Output the [X, Y] coordinate of the center of the cell containing the given text.  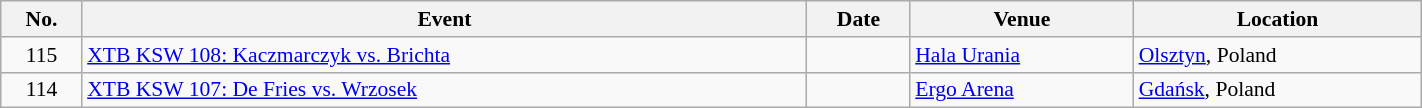
114 [42, 90]
115 [42, 55]
No. [42, 19]
Location [1278, 19]
XTB KSW 108: Kaczmarczyk vs. Brichta [444, 55]
Hala Urania [1022, 55]
Gdańsk, Poland [1278, 90]
XTB KSW 107: De Fries vs. Wrzosek [444, 90]
Olsztyn, Poland [1278, 55]
Event [444, 19]
Venue [1022, 19]
Date [859, 19]
Ergo Arena [1022, 90]
